Detect which cell encompasses the target text, then output its [x, y] center coordinate. 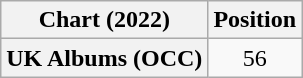
UK Albums (OCC) [104, 58]
Position [255, 20]
56 [255, 58]
Chart (2022) [104, 20]
